Return [X, Y] of the center of cell containing provided text 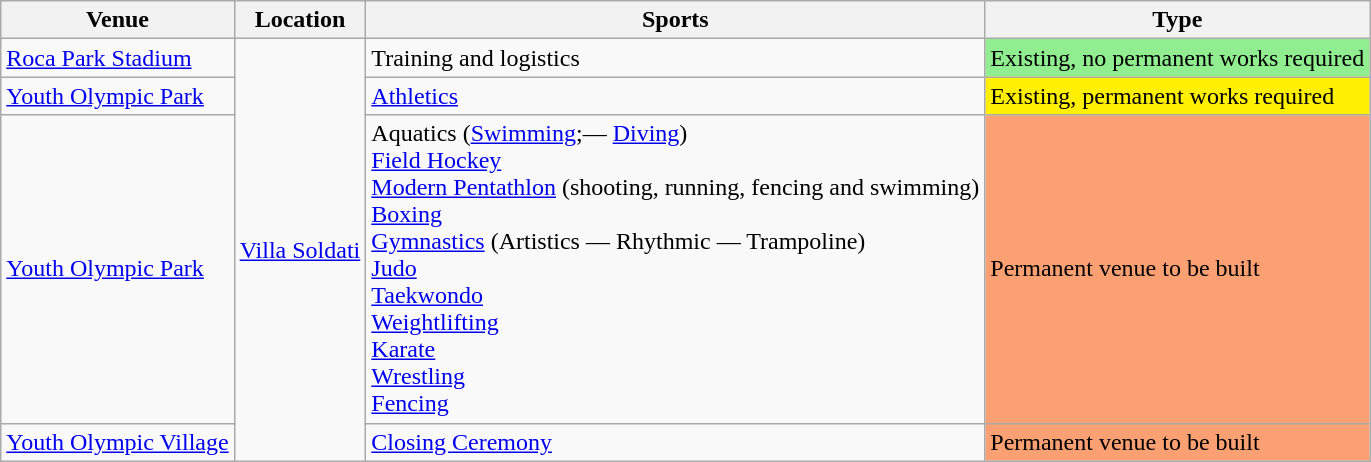
Athletics [676, 96]
Existing, permanent works required [1178, 96]
Sports [676, 20]
Youth Olympic Village [118, 442]
Existing, no permanent works required [1178, 58]
Villa Soldati [300, 250]
Type [1178, 20]
Closing Ceremony [676, 442]
Training and logistics [676, 58]
Location [300, 20]
Venue [118, 20]
Roca Park Stadium [118, 58]
